Determine the (x, y) coordinate at the center of the cell enclosing the given text.  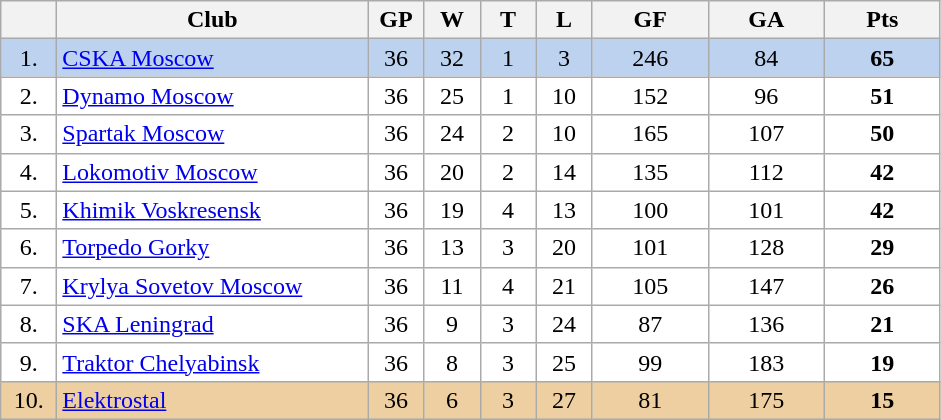
L (564, 20)
GP (396, 20)
99 (650, 362)
100 (650, 210)
9 (452, 324)
Krylya Sovetov Moscow (212, 286)
105 (650, 286)
135 (650, 172)
96 (766, 96)
50 (882, 134)
T (508, 20)
175 (766, 400)
1. (29, 58)
8 (452, 362)
Khimik Voskresensk (212, 210)
11 (452, 286)
29 (882, 248)
6 (452, 400)
84 (766, 58)
2. (29, 96)
51 (882, 96)
7. (29, 286)
W (452, 20)
4. (29, 172)
Lokomotiv Moscow (212, 172)
Club (212, 20)
87 (650, 324)
3. (29, 134)
Traktor Chelyabinsk (212, 362)
9. (29, 362)
Elektrostal (212, 400)
107 (766, 134)
8. (29, 324)
136 (766, 324)
183 (766, 362)
Dynamo Moscow (212, 96)
112 (766, 172)
128 (766, 248)
27 (564, 400)
GF (650, 20)
GA (766, 20)
26 (882, 286)
SKA Leningrad (212, 324)
Torpedo Gorky (212, 248)
32 (452, 58)
CSKA Moscow (212, 58)
14 (564, 172)
10. (29, 400)
Spartak Moscow (212, 134)
6. (29, 248)
5. (29, 210)
165 (650, 134)
152 (650, 96)
147 (766, 286)
15 (882, 400)
81 (650, 400)
246 (650, 58)
Pts (882, 20)
65 (882, 58)
